Determine the [X, Y] coordinate at the center of the cell enclosing the given text.  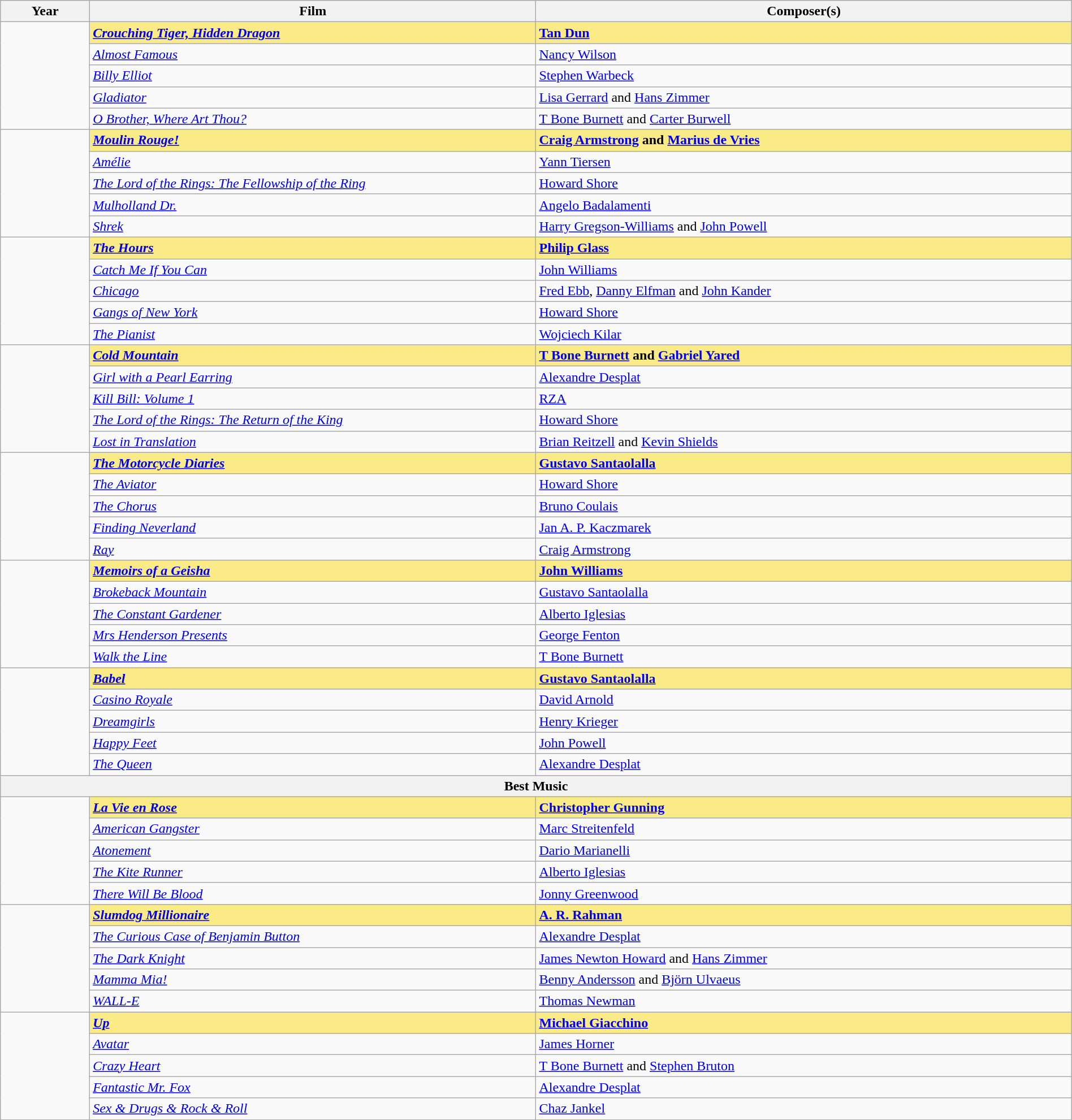
Almost Famous [313, 54]
T Bone Burnett and Stephen Bruton [804, 1066]
Wojciech Kilar [804, 334]
Gladiator [313, 97]
Slumdog Millionaire [313, 915]
James Newton Howard and Hans Zimmer [804, 958]
The Pianist [313, 334]
Craig Armstrong [804, 549]
Billy Elliot [313, 76]
Marc Streitenfeld [804, 829]
T Bone Burnett [804, 657]
Chaz Jankel [804, 1109]
Moulin Rouge! [313, 140]
A. R. Rahman [804, 915]
Jan A. P. Kaczmarek [804, 527]
RZA [804, 399]
Babel [313, 678]
Nancy Wilson [804, 54]
The Dark Knight [313, 958]
Year [45, 11]
The Constant Gardener [313, 613]
Kill Bill: Volume 1 [313, 399]
Amélie [313, 162]
Mulholland Dr. [313, 205]
O Brother, Where Art Thou? [313, 119]
Chicago [313, 291]
Catch Me If You Can [313, 270]
Mamma Mia! [313, 980]
Tan Dun [804, 33]
Casino Royale [313, 700]
Sex & Drugs & Rock & Roll [313, 1109]
Brian Reitzell and Kevin Shields [804, 442]
T Bone Burnett and Carter Burwell [804, 119]
Dario Marianelli [804, 850]
Yann Tiersen [804, 162]
Craig Armstrong and Marius de Vries [804, 140]
John Powell [804, 743]
Up [313, 1023]
Fantastic Mr. Fox [313, 1087]
The Queen [313, 764]
Best Music [536, 786]
Happy Feet [313, 743]
Jonny Greenwood [804, 893]
Ray [313, 549]
Lost in Translation [313, 442]
Bruno Coulais [804, 506]
Mrs Henderson Presents [313, 635]
Avatar [313, 1044]
Benny Andersson and Björn Ulvaeus [804, 980]
Angelo Badalamenti [804, 205]
WALL-E [313, 1001]
T Bone Burnett and Gabriel Yared [804, 356]
Stephen Warbeck [804, 76]
Memoirs of a Geisha [313, 570]
Finding Neverland [313, 527]
Cold Mountain [313, 356]
La Vie en Rose [313, 807]
Lisa Gerrard and Hans Zimmer [804, 97]
George Fenton [804, 635]
Christopher Gunning [804, 807]
American Gangster [313, 829]
Brokeback Mountain [313, 592]
Crouching Tiger, Hidden Dragon [313, 33]
Girl with a Pearl Earring [313, 377]
Harry Gregson-Williams and John Powell [804, 226]
Walk the Line [313, 657]
Henry Krieger [804, 721]
The Chorus [313, 506]
The Hours [313, 248]
The Motorcycle Diaries [313, 463]
Philip Glass [804, 248]
Crazy Heart [313, 1066]
The Aviator [313, 485]
Atonement [313, 850]
Michael Giacchino [804, 1023]
David Arnold [804, 700]
The Curious Case of Benjamin Button [313, 936]
Gangs of New York [313, 313]
There Will Be Blood [313, 893]
Shrek [313, 226]
The Lord of the Rings: The Return of the King [313, 420]
Thomas Newman [804, 1001]
Film [313, 11]
Fred Ebb, Danny Elfman and John Kander [804, 291]
James Horner [804, 1044]
The Lord of the Rings: The Fellowship of the Ring [313, 183]
The Kite Runner [313, 872]
Composer(s) [804, 11]
Dreamgirls [313, 721]
